Identify which cell holds the provided text, then report its (X, Y) central coordinate. 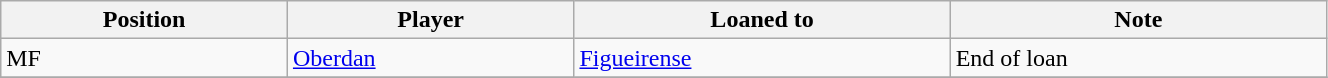
Position (144, 20)
Oberdan (430, 58)
Loaned to (762, 20)
End of loan (1138, 58)
Note (1138, 20)
MF (144, 58)
Figueirense (762, 58)
Player (430, 20)
